From the cell containing the given text, extract its center point as [X, Y] coordinate. 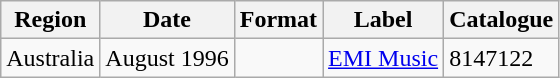
8147122 [502, 58]
Australia [50, 58]
EMI Music [384, 58]
Region [50, 20]
Label [384, 20]
Date [167, 20]
August 1996 [167, 58]
Format [278, 20]
Catalogue [502, 20]
